Determine the [X, Y] coordinate at the center of the cell enclosing the given text.  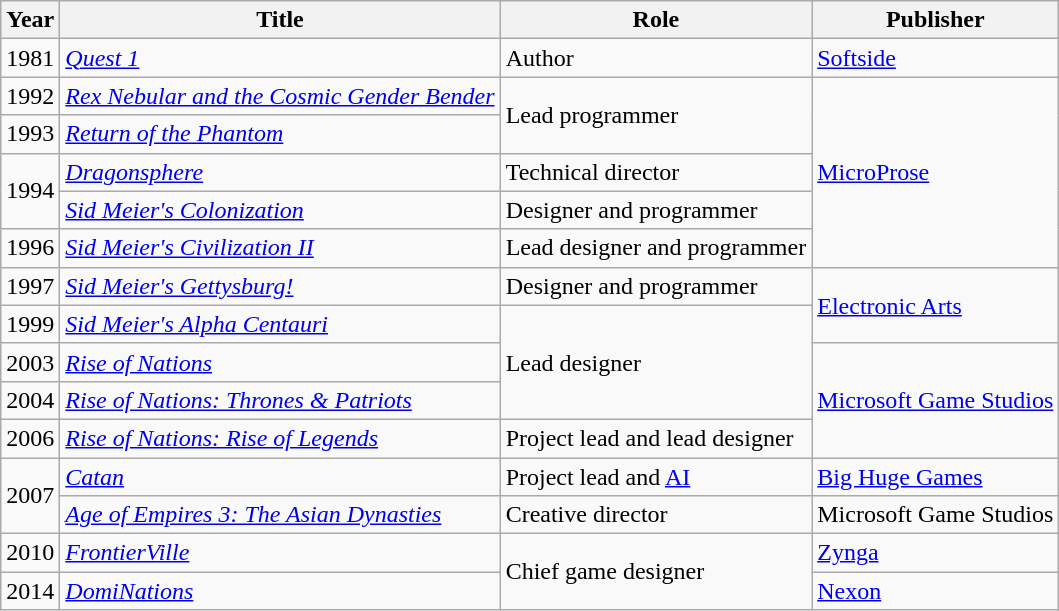
Year [30, 20]
Zynga [936, 553]
Chief game designer [656, 572]
1994 [30, 191]
1993 [30, 134]
Quest 1 [280, 58]
Sid Meier's Civilization II [280, 248]
FrontierVille [280, 553]
Return of the Phantom [280, 134]
1992 [30, 96]
Big Huge Games [936, 477]
Rise of Nations: Rise of Legends [280, 438]
Technical director [656, 172]
Softside [936, 58]
2007 [30, 496]
1996 [30, 248]
2006 [30, 438]
1997 [30, 286]
2014 [30, 591]
Project lead and lead designer [656, 438]
Author [656, 58]
Lead designer and programmer [656, 248]
Project lead and AI [656, 477]
Title [280, 20]
1981 [30, 58]
Nexon [936, 591]
2003 [30, 362]
Age of Empires 3: The Asian Dynasties [280, 515]
MicroProse [936, 172]
2010 [30, 553]
1999 [30, 324]
Rise of Nations [280, 362]
Sid Meier's Colonization [280, 210]
Electronic Arts [936, 305]
Role [656, 20]
Sid Meier's Gettysburg! [280, 286]
Rex Nebular and the Cosmic Gender Bender [280, 96]
Dragonsphere [280, 172]
Lead programmer [656, 115]
Rise of Nations: Thrones & Patriots [280, 400]
Sid Meier's Alpha Centauri [280, 324]
2004 [30, 400]
DomiNations [280, 591]
Lead designer [656, 362]
Publisher [936, 20]
Creative director [656, 515]
Catan [280, 477]
